From the cell containing the given text, extract its center point as (x, y) coordinate. 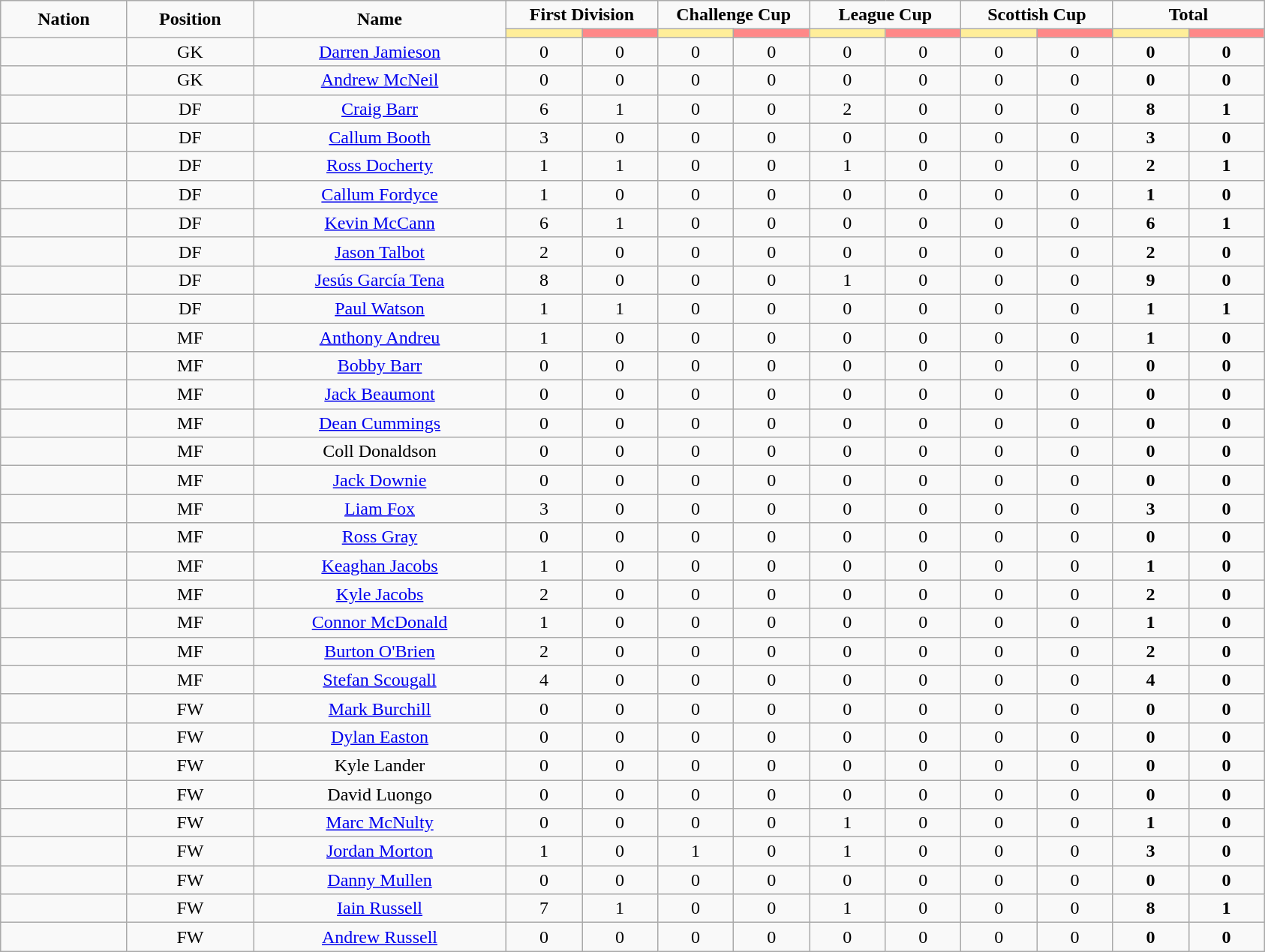
Liam Fox (380, 509)
Callum Fordyce (380, 194)
Ross Docherty (380, 166)
7 (543, 908)
Name (380, 20)
Challenge Cup (734, 15)
Coll Donaldson (380, 452)
Paul Watson (380, 308)
Burton O'Brien (380, 651)
Kyle Jacobs (380, 594)
Jordan Morton (380, 851)
Ross Gray (380, 537)
Danny Mullen (380, 880)
Mark Burchill (380, 708)
Connor McDonald (380, 623)
League Cup (885, 15)
Kevin McCann (380, 223)
Dylan Easton (380, 737)
Jack Beaumont (380, 395)
First Division (581, 15)
Jesús García Tena (380, 280)
Anthony Andreu (380, 337)
Scottish Cup (1037, 15)
Jason Talbot (380, 251)
Marc McNulty (380, 823)
Andrew McNeil (380, 80)
Total (1188, 15)
Darren Jamieson (380, 52)
Iain Russell (380, 908)
Stefan Scougall (380, 680)
Kyle Lander (380, 765)
9 (1151, 280)
Callum Booth (380, 137)
Keaghan Jacobs (380, 566)
Position (190, 20)
Nation (64, 20)
Craig Barr (380, 109)
Dean Cummings (380, 423)
David Luongo (380, 794)
Andrew Russell (380, 937)
Bobby Barr (380, 366)
Jack Downie (380, 480)
